Pinpoint the cell where the given text exists, returning its [x, y] midpoint coordinate. 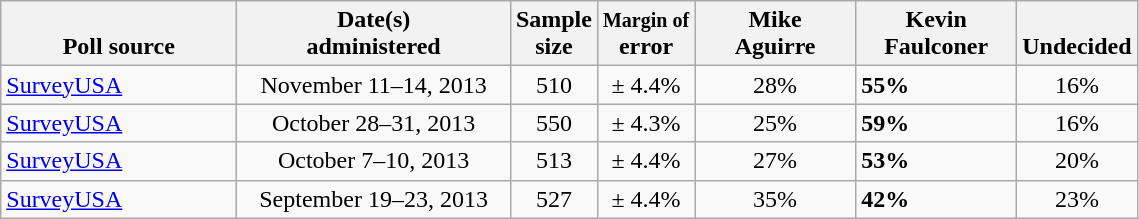
Date(s)administered [374, 34]
MikeAguirre [776, 34]
November 11–14, 2013 [374, 85]
35% [776, 199]
28% [776, 85]
55% [936, 85]
Undecided [1077, 34]
October 28–31, 2013 [374, 123]
October 7–10, 2013 [374, 161]
42% [936, 199]
527 [554, 199]
September 19–23, 2013 [374, 199]
20% [1077, 161]
± 4.3% [646, 123]
27% [776, 161]
53% [936, 161]
KevinFaulconer [936, 34]
Samplesize [554, 34]
25% [776, 123]
550 [554, 123]
Margin oferror [646, 34]
Poll source [119, 34]
510 [554, 85]
59% [936, 123]
513 [554, 161]
23% [1077, 199]
